Detect which cell encompasses the target text, then output its [x, y] center coordinate. 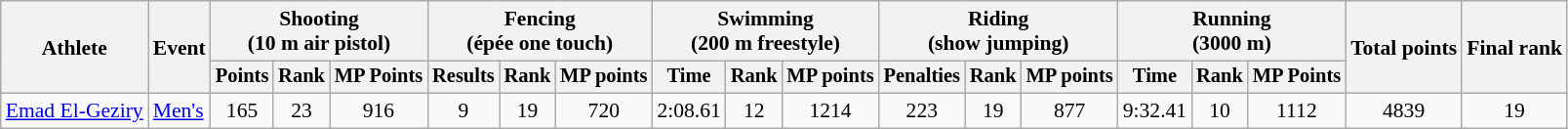
Event [180, 47]
Results [463, 77]
720 [603, 111]
Total points [1403, 47]
1214 [829, 111]
1112 [1297, 111]
165 [242, 111]
10 [1220, 111]
2:08.61 [689, 111]
Emad El-Geziry [74, 111]
4839 [1403, 111]
Fencing(épée one touch) [540, 31]
Swimming(200 m freestyle) [765, 31]
Final rank [1514, 47]
23 [302, 111]
Running(3000 m) [1231, 31]
223 [922, 111]
Points [242, 77]
Athlete [74, 47]
Shooting(10 m air pistol) [319, 31]
9 [463, 111]
877 [1069, 111]
Men's [180, 111]
9:32.41 [1155, 111]
916 [379, 111]
Riding(show jumping) [999, 31]
12 [754, 111]
Penalties [922, 77]
